Locate the cell with the specified text and output its (x, y) center coordinate. 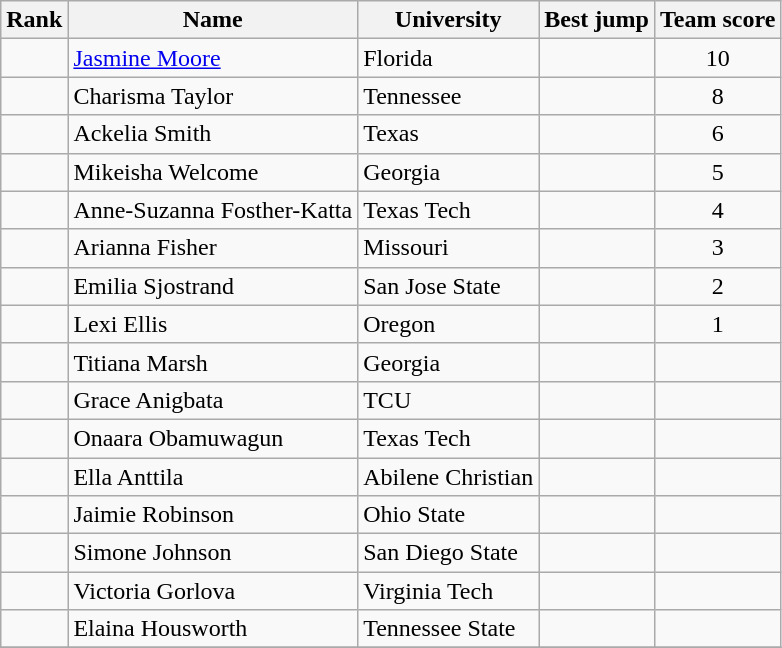
Arianna Fisher (213, 248)
Elaina Housworth (213, 629)
Abilene Christian (448, 477)
Missouri (448, 248)
Anne-Suzanna Fosther-Katta (213, 210)
Team score (717, 20)
Jaimie Robinson (213, 515)
Florida (448, 58)
Charisma Taylor (213, 96)
TCU (448, 400)
5 (717, 172)
Tennessee (448, 96)
Ohio State (448, 515)
Mikeisha Welcome (213, 172)
San Jose State (448, 286)
Best jump (597, 20)
Oregon (448, 324)
Victoria Gorlova (213, 591)
4 (717, 210)
Onaara Obamuwagun (213, 438)
3 (717, 248)
Virginia Tech (448, 591)
Tennessee State (448, 629)
Rank (34, 20)
Ella Anttila (213, 477)
8 (717, 96)
Titiana Marsh (213, 362)
1 (717, 324)
San Diego State (448, 553)
Texas (448, 134)
2 (717, 286)
6 (717, 134)
Ackelia Smith (213, 134)
Grace Anigbata (213, 400)
University (448, 20)
10 (717, 58)
Simone Johnson (213, 553)
Jasmine Moore (213, 58)
Emilia Sjostrand (213, 286)
Name (213, 20)
Lexi Ellis (213, 324)
